Capture the cell that displays the provided text and extract its [X, Y] central coordinate. 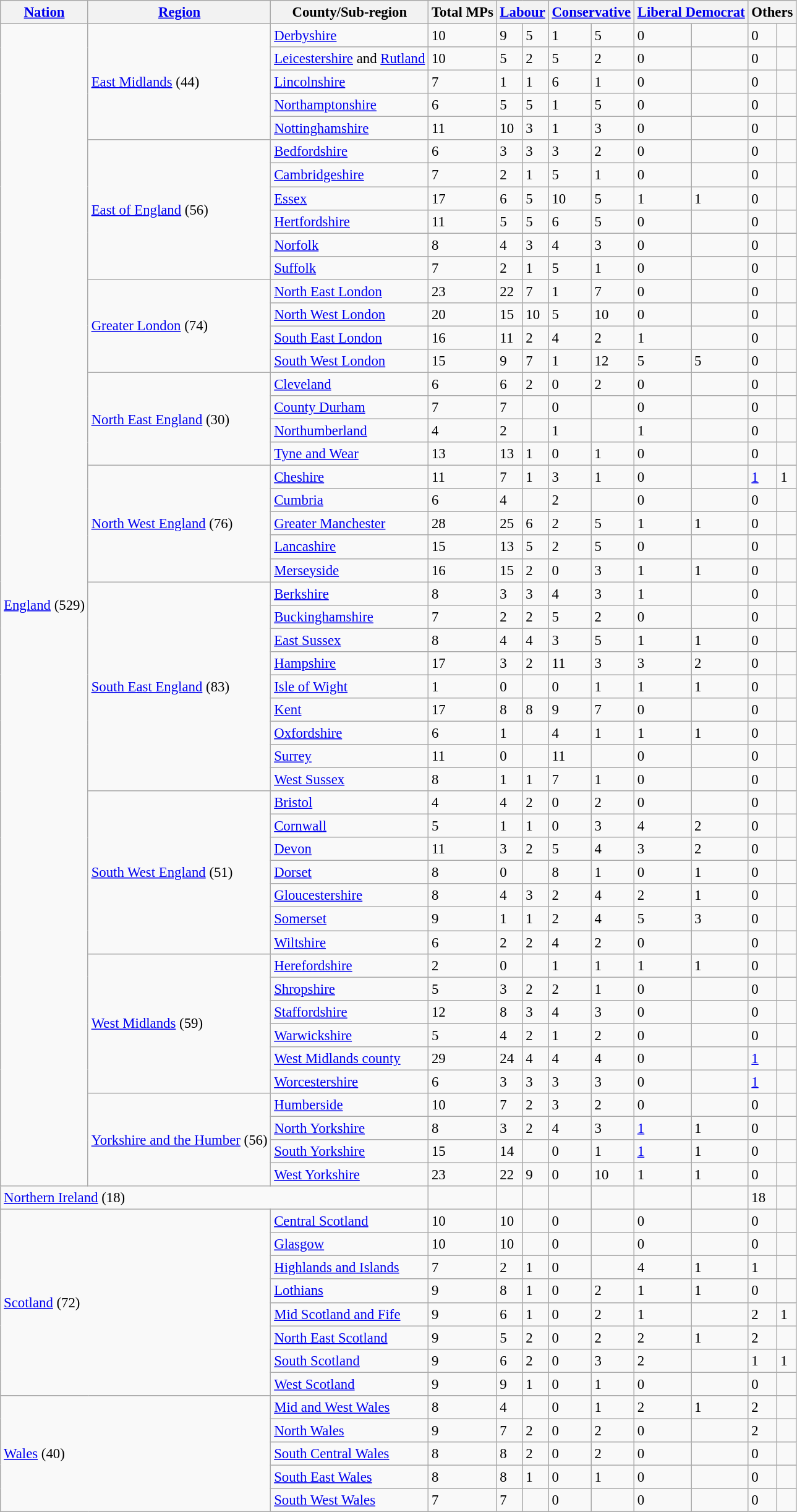
Herefordshire [350, 965]
28 [462, 524]
Bristol [350, 803]
East Midlands (44) [179, 82]
Wiltshire [350, 942]
Humberside [350, 1105]
Highlands and Islands [350, 1268]
England (529) [45, 605]
Northern Ireland (18) [215, 1198]
Hertfordshire [350, 221]
Liberal Democrat [691, 12]
Central Scotland [350, 1221]
Bedfordshire [350, 152]
North East London [350, 291]
South East Wales [350, 1477]
Warwickshire [350, 1035]
Wales (40) [136, 1454]
Northumberland [350, 431]
Suffolk [350, 268]
North Yorkshire [350, 1128]
Shropshire [350, 989]
Staffordshire [350, 1012]
South East England (83) [179, 686]
North East England (30) [179, 419]
South Scotland [350, 1360]
Conservative [591, 12]
South West London [350, 361]
West Sussex [350, 780]
Gloucestershire [350, 896]
Isle of Wight [350, 686]
Nation [45, 12]
24 [509, 1059]
Lancashire [350, 547]
Buckinghamshire [350, 617]
Scotland (72) [136, 1302]
Cornwall [350, 826]
Northamptonshire [350, 105]
Cambridgeshire [350, 175]
County Durham [350, 408]
Greater Manchester [350, 524]
West Scotland [350, 1384]
North East Scotland [350, 1338]
Lothians [350, 1291]
Others [772, 12]
Somerset [350, 919]
Yorkshire and the Humber (56) [179, 1140]
Oxfordshire [350, 733]
Derbyshire [350, 36]
29 [462, 1059]
20 [462, 315]
East of England (56) [179, 210]
North Wales [350, 1430]
South West England (51) [179, 872]
South Central Wales [350, 1454]
Tyne and Wear [350, 454]
Cheshire [350, 477]
Greater London (74) [179, 326]
North West England (76) [179, 524]
East Sussex [350, 640]
South Yorkshire [350, 1151]
Kent [350, 710]
Berkshire [350, 594]
County/Sub-region [350, 12]
South West Wales [350, 1500]
Glasgow [350, 1244]
Mid Scotland and Fife [350, 1314]
Leicestershire and Rutland [350, 59]
Hampshire [350, 664]
Labour [522, 12]
Region [179, 12]
Total MPs [462, 12]
Merseyside [350, 570]
Devon [350, 849]
North West London [350, 315]
18 [763, 1198]
25 [509, 524]
14 [509, 1151]
Mid and West Wales [350, 1407]
Nottinghamshire [350, 129]
West Midlands (59) [179, 1023]
Surrey [350, 756]
Worcestershire [350, 1082]
Cumbria [350, 500]
Lincolnshire [350, 82]
West Yorkshire [350, 1175]
Cleveland [350, 384]
South East London [350, 338]
Norfolk [350, 245]
Essex [350, 199]
Dorset [350, 873]
West Midlands county [350, 1059]
